Locate the cell with the specified text and output its [x, y] center coordinate. 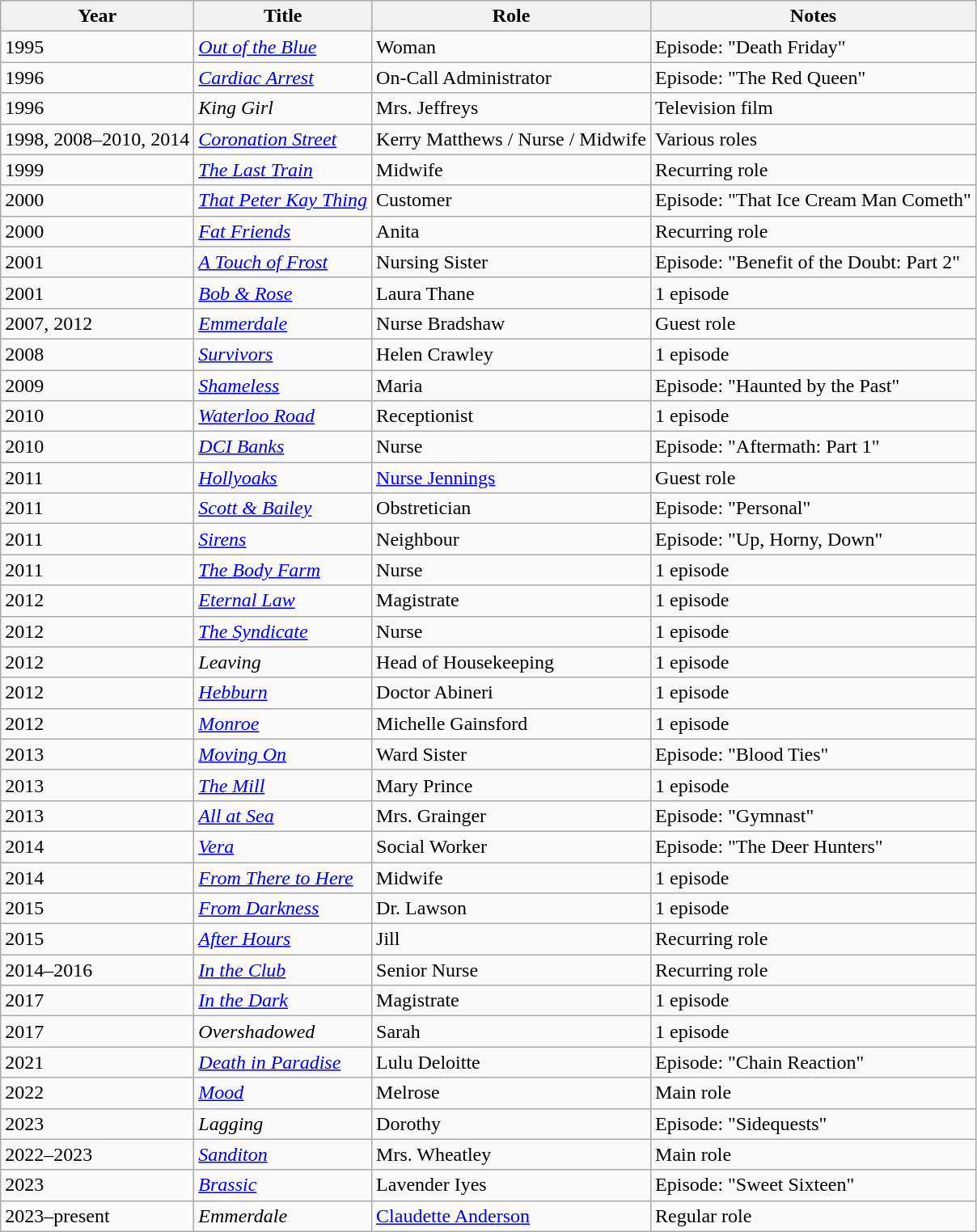
Obstretician [511, 508]
Coronation Street [283, 139]
A Touch of Frost [283, 262]
1995 [97, 47]
Episode: "Sweet Sixteen" [814, 1185]
Regular role [814, 1216]
Neighbour [511, 539]
Vera [283, 846]
Nursing Sister [511, 262]
Episode: "The Red Queen" [814, 78]
Melrose [511, 1093]
Dorothy [511, 1124]
DCI Banks [283, 447]
Social Worker [511, 846]
Television film [814, 108]
From There to Here [283, 877]
Death in Paradise [283, 1062]
Moving On [283, 754]
2022–2023 [97, 1154]
2022 [97, 1093]
Mrs. Jeffreys [511, 108]
Head of Housekeeping [511, 662]
Episode: "Sidequests" [814, 1124]
All at Sea [283, 816]
Lavender Iyes [511, 1185]
Mrs. Wheatley [511, 1154]
Sarah [511, 1032]
Out of the Blue [283, 47]
Episode: "Chain Reaction" [814, 1062]
The Syndicate [283, 631]
Dr. Lawson [511, 909]
Hollyoaks [283, 478]
Mood [283, 1093]
Senior Nurse [511, 970]
2021 [97, 1062]
2008 [97, 354]
Jill [511, 939]
Year [97, 16]
From Darkness [283, 909]
Michelle Gainsford [511, 724]
Sanditon [283, 1154]
1999 [97, 170]
1998, 2008–2010, 2014 [97, 139]
Episode: "Benefit of the Doubt: Part 2" [814, 262]
In the Dark [283, 1001]
Kerry Matthews / Nurse / Midwife [511, 139]
Woman [511, 47]
2007, 2012 [97, 323]
After Hours [283, 939]
Episode: "Aftermath: Part 1" [814, 447]
Nurse Bradshaw [511, 323]
Fat Friends [283, 231]
Bob & Rose [283, 293]
Receptionist [511, 416]
Survivors [283, 354]
The Mill [283, 785]
In the Club [283, 970]
Lagging [283, 1124]
Brassic [283, 1185]
Hebburn [283, 693]
Helen Crawley [511, 354]
Episode: "Death Friday" [814, 47]
Lulu Deloitte [511, 1062]
Maria [511, 386]
Waterloo Road [283, 416]
Title [283, 16]
The Last Train [283, 170]
Shameless [283, 386]
Mary Prince [511, 785]
Overshadowed [283, 1032]
Leaving [283, 662]
Role [511, 16]
Doctor Abineri [511, 693]
Episode: "The Deer Hunters" [814, 846]
Claudette Anderson [511, 1216]
Monroe [283, 724]
Episode: "That Ice Cream Man Cometh" [814, 200]
Laura Thane [511, 293]
2023–present [97, 1216]
On-Call Administrator [511, 78]
Notes [814, 16]
Ward Sister [511, 754]
Episode: "Blood Ties" [814, 754]
Episode: "Haunted by the Past" [814, 386]
Eternal Law [283, 601]
Scott & Bailey [283, 508]
Anita [511, 231]
2014–2016 [97, 970]
2009 [97, 386]
The Body Farm [283, 570]
Customer [511, 200]
That Peter Kay Thing [283, 200]
King Girl [283, 108]
Mrs. Grainger [511, 816]
Episode: "Up, Horny, Down" [814, 539]
Episode: "Gymnast" [814, 816]
Sirens [283, 539]
Cardiac Arrest [283, 78]
Various roles [814, 139]
Nurse Jennings [511, 478]
Episode: "Personal" [814, 508]
